Locate the cell with the specified text and output its (x, y) center coordinate. 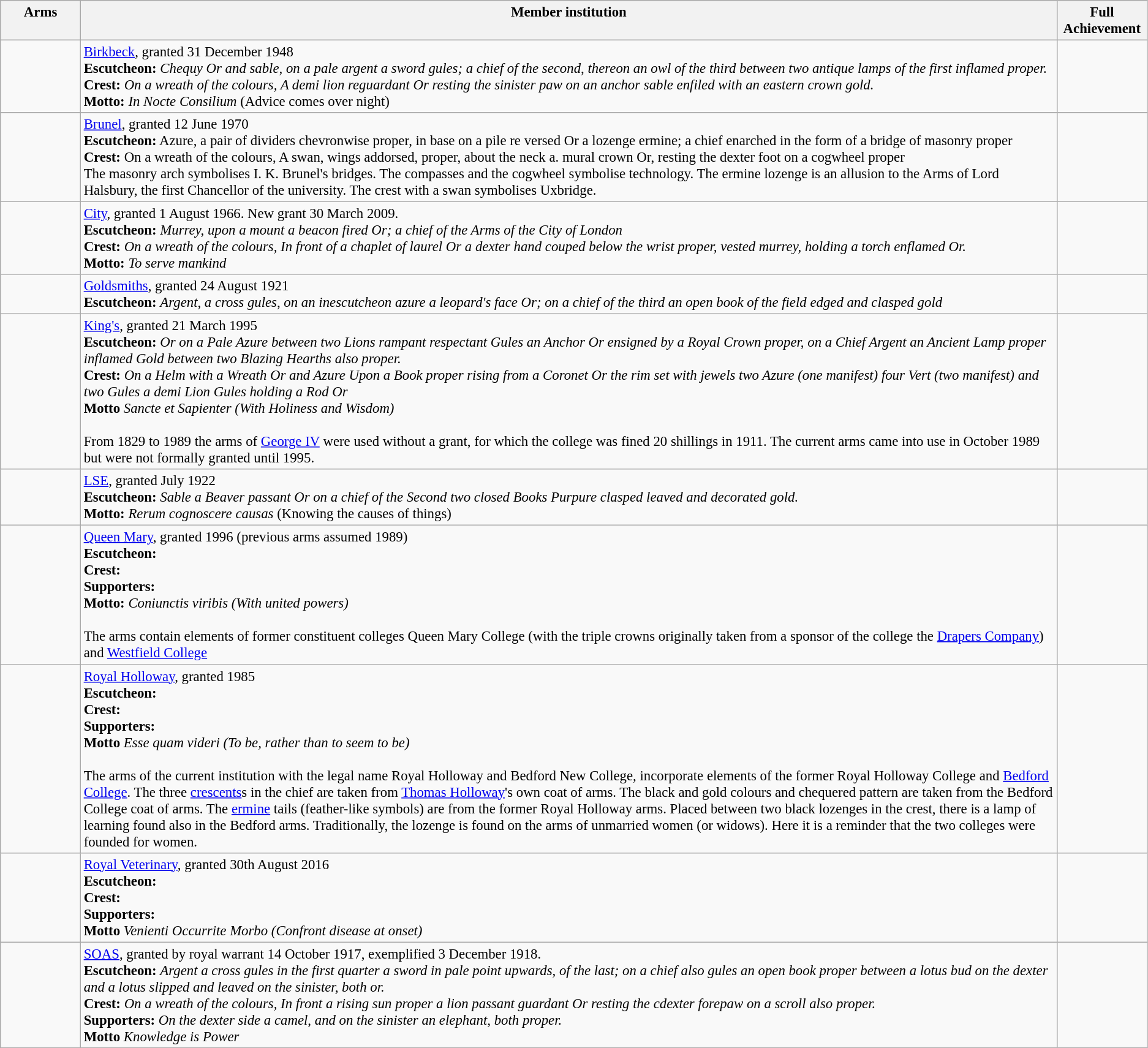
Arms (40, 21)
Royal Veterinary, granted 30th August 2016Escutcheon: Crest: Supporters: Motto Venienti Occurrite Morbo (Confront disease at onset) (568, 897)
Member institution (568, 21)
Full Achievement (1101, 21)
